Provide the (X, Y) coordinate of the cell's center where the given text is located.  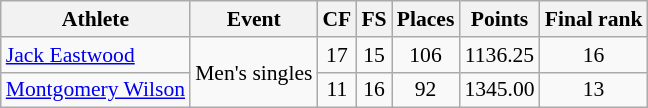
13 (594, 90)
17 (336, 55)
1345.00 (499, 90)
FS (374, 19)
11 (336, 90)
Montgomery Wilson (96, 90)
Event (254, 19)
Points (499, 19)
Places (426, 19)
Jack Eastwood (96, 55)
CF (336, 19)
Final rank (594, 19)
15 (374, 55)
92 (426, 90)
106 (426, 55)
Men's singles (254, 72)
1136.25 (499, 55)
Athlete (96, 19)
